Return (x, y) of the center of cell containing provided text 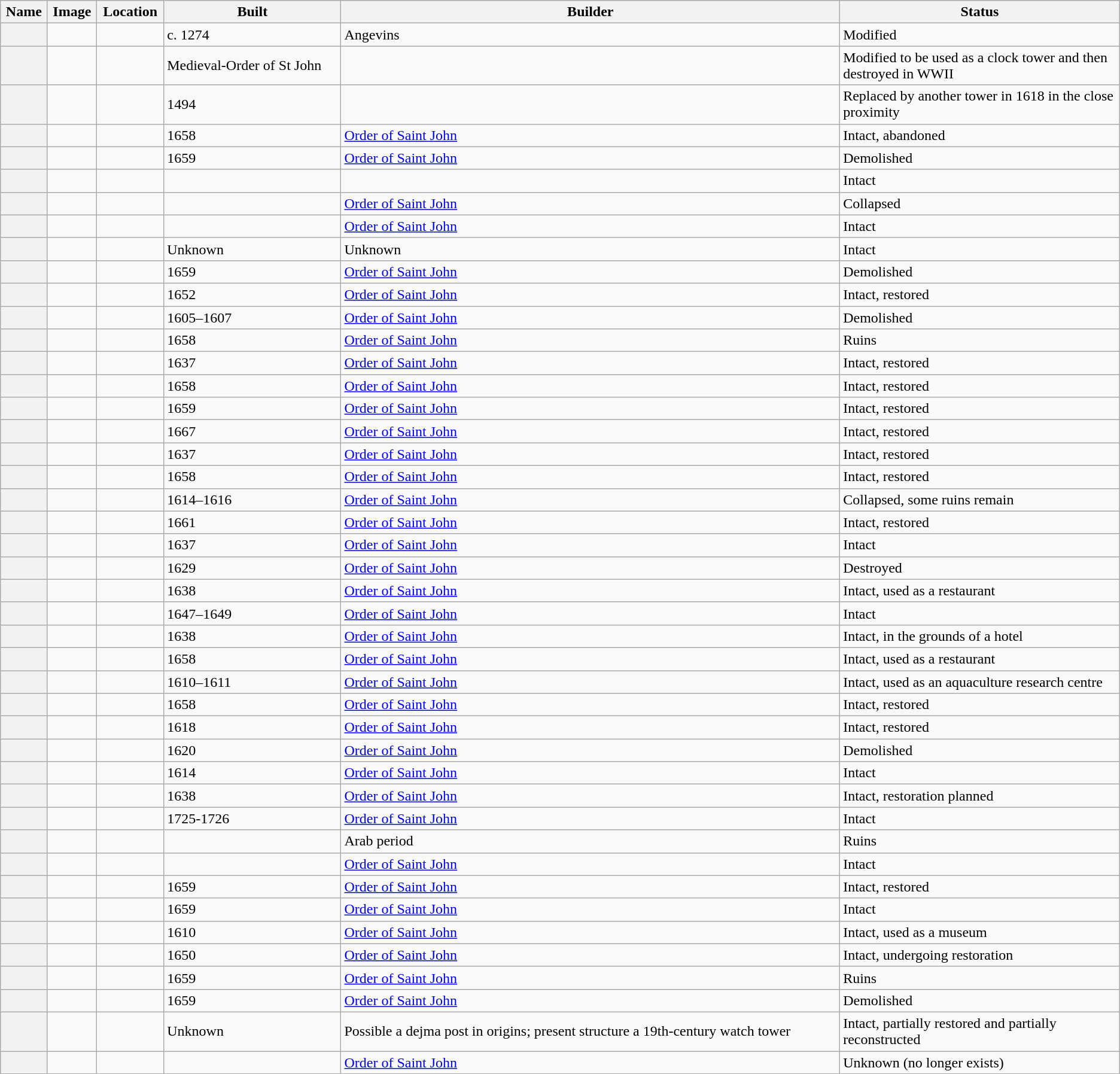
1647–1649 (252, 613)
Destroyed (980, 568)
1618 (252, 728)
Intact, abandoned (980, 135)
1494 (252, 104)
Modified to be used as a clock tower and then destroyed in WWII (980, 66)
1725-1726 (252, 819)
Collapsed, some ruins remain (980, 500)
Image (72, 12)
1614 (252, 773)
1620 (252, 750)
Arab period (591, 841)
Intact, in the grounds of a hotel (980, 636)
1667 (252, 431)
Medieval-Order of St John (252, 66)
Builder (591, 12)
Replaced by another tower in 1618 in the close proximity (980, 104)
Unknown (no longer exists) (980, 1062)
1652 (252, 294)
1610–1611 (252, 681)
Collapsed (980, 203)
1610 (252, 932)
Intact, restoration planned (980, 796)
Intact, partially restored and partially reconstructed (980, 1032)
1605–1607 (252, 318)
1650 (252, 955)
Intact, used as an aquaculture research centre (980, 681)
1629 (252, 568)
Status (980, 12)
Location (130, 12)
1614–1616 (252, 500)
Modified (980, 35)
Angevins (591, 35)
1661 (252, 522)
Intact, used as a museum (980, 932)
Name (24, 12)
c. 1274 (252, 35)
Built (252, 12)
Possible a dejma post in origins; present structure a 19th-century watch tower (591, 1032)
Intact, undergoing restoration (980, 955)
